Identify which cell holds the provided text, then report its [x, y] central coordinate. 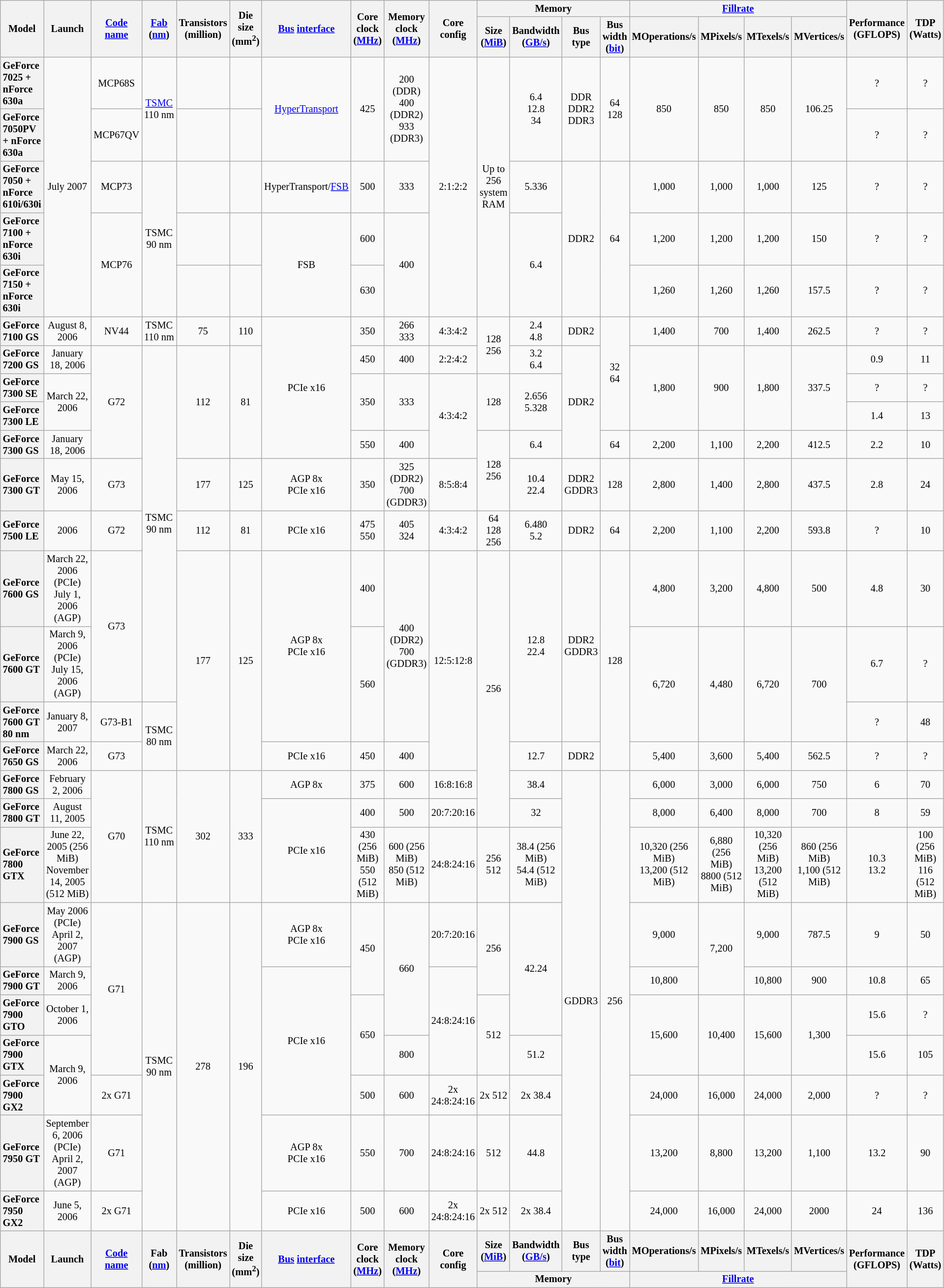
GeForce 7600 GT [22, 664]
2006 [68, 531]
MCP76 [116, 265]
9 [877, 934]
105 [925, 1055]
650 [367, 1035]
48 [925, 722]
3.26.4 [536, 359]
425 [367, 109]
256512 [493, 865]
HyperTransport [306, 109]
GeForce 7600 GS [22, 589]
64128 [615, 109]
GeForce 7950 GX2 [22, 1211]
August 11, 2005 [68, 813]
13.2 [877, 1153]
136 [925, 1211]
May 15, 2006 [68, 484]
412.5 [819, 445]
2.44.8 [536, 331]
337.5 [819, 388]
16:8:16:8 [453, 784]
475550 [367, 531]
1,300 [819, 1035]
HyperTransport/FSB [306, 187]
75 [203, 331]
GeForce 7950 GT [22, 1153]
10,400 [721, 1035]
42.24 [536, 969]
3,000 [721, 784]
1.4 [877, 416]
375 [367, 784]
600 (256 MiB)850 (512 MiB) [406, 865]
6 [877, 784]
860 (256 MiB)1,100 (512 MiB) [819, 865]
50 [925, 934]
Up to 256 system RAM [493, 187]
405324 [406, 531]
October 1, 2006 [68, 1015]
6,880 (256 MiB)8800 (512 MiB) [721, 865]
8 [877, 813]
GeForce 7200 GS [22, 359]
59 [925, 813]
8,800 [721, 1153]
10.8 [877, 981]
106.25 [819, 109]
March 22, 2006 (PCIe)July 1, 2006 (AGP) [68, 589]
38.4 (256 MiB) 54.4 (512 MiB) [536, 865]
3,200 [721, 589]
GeForce 7900 GTO [22, 1015]
June 22, 2005 (256 MiB)November 14, 2005 (512 MiB) [68, 865]
2,000 [819, 1095]
MCP67QV [116, 135]
51.2 [536, 1055]
10.313.2 [877, 865]
GeForce 7800 GS [22, 784]
GeForce 7100 + nForce 630i [22, 239]
32 [536, 813]
GDDR3 [581, 1000]
4,480 [721, 684]
6.4805.2 [536, 531]
10.422.4 [536, 484]
2.8 [877, 484]
325 (DDR2)700 (GDDR3) [406, 484]
196 [246, 1067]
AGP 8x [306, 784]
302 [203, 836]
38.4 [536, 784]
70 [925, 784]
630 [367, 291]
GeForce 7900 GTX [22, 1055]
GeForce 7900 GT [22, 981]
12.822.4 [536, 646]
FSB [306, 265]
GeForce 7900 GS [22, 934]
March 9, 2006 (PCIe)July 15, 2006 (AGP) [68, 664]
3264 [615, 374]
157.5 [819, 291]
January 8, 2007 [68, 722]
593.8 [819, 531]
560 [367, 684]
GeForce 7100 GS [22, 331]
6,400 [721, 813]
September 6, 2006 (PCIe)April 2, 2007 (AGP) [68, 1153]
278 [203, 1067]
2000 [819, 1211]
2:2:4:2 [453, 359]
GeForce 7800 GTX [22, 865]
30 [925, 589]
3,600 [721, 756]
G73-B1 [116, 722]
800 [406, 1055]
110 [246, 331]
NV44 [116, 331]
437.5 [819, 484]
4.8 [877, 589]
750 [819, 784]
6.412.834 [536, 109]
June 5, 2006 [68, 1211]
6.7 [877, 664]
GeForce 7150 + nForce 630i [22, 291]
GeForce 7900 GX2 [22, 1095]
7,200 [721, 948]
2.2 [877, 445]
13 [925, 416]
G70 [116, 836]
200 (DDR)400 (DDR2)933 (DDR3) [406, 109]
GeForce 7025 + nForce 630a [22, 83]
12.7 [536, 756]
GeForce 7650 GS [22, 756]
TSMC 80 nm [159, 736]
5.336 [536, 187]
GeForce 7300 SE [22, 388]
11 [925, 359]
562.5 [819, 756]
65 [925, 981]
February 2, 2006 [68, 784]
MCP73 [116, 187]
0.9 [877, 359]
266333 [406, 331]
July 2007 [68, 187]
787.5 [819, 934]
GeForce 7050 + nForce 610i/630i [22, 187]
GeForce 7800 GT [22, 813]
12:5:12:8 [453, 661]
August 8, 2006 [68, 331]
400 (DDR2)700 (GDDR3) [406, 646]
GeForce 7300 LE [22, 416]
150 [819, 239]
2.6565.328 [536, 401]
GeForce 7300 GS [22, 445]
MCP68S [116, 83]
DDRDDR2DDR3 [581, 109]
GeForce 7300 GT [22, 484]
GeForce 7050PV + nForce 630a [22, 135]
GeForce 7600 GT 80 nm [22, 722]
44.8 [536, 1153]
262.5 [819, 331]
100 (256 MiB) 116 (512 MiB) [925, 865]
2:1:2:2 [453, 187]
90 [925, 1153]
GeForce 7500 LE [22, 531]
8:5:8:4 [453, 484]
430 (256 MiB)550 (512 MiB) [367, 865]
May 2006 (PCIe)April 2, 2007 (AGP) [68, 934]
64128256 [493, 531]
660 [406, 969]
